Output the [X, Y] coordinate of the center of the cell containing the given text.  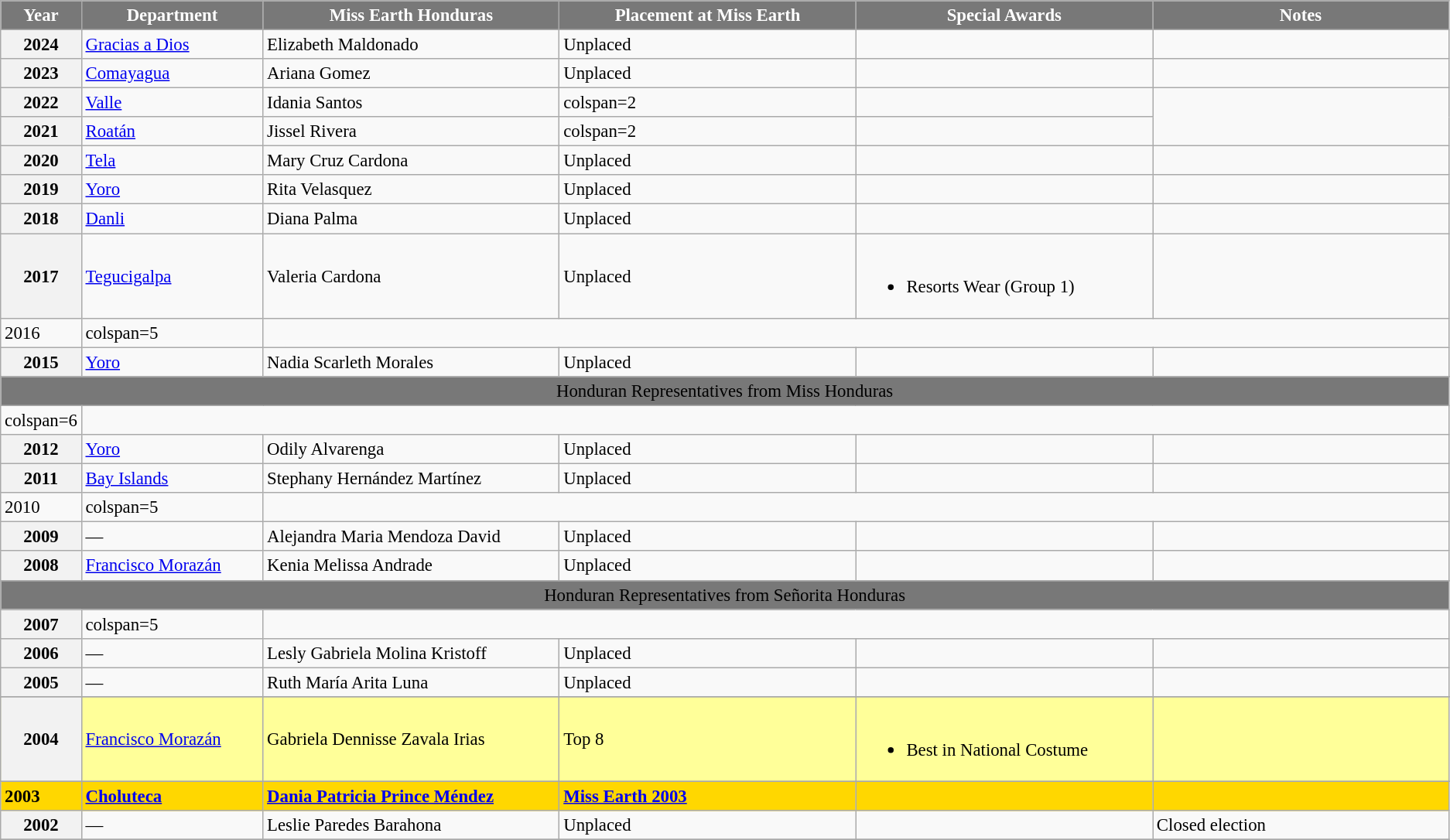
2017 [41, 276]
2015 [41, 362]
Special Awards [1004, 15]
2023 [41, 73]
Resorts Wear (Group 1) [1004, 276]
Honduran Representatives from Miss Honduras [725, 391]
Department [172, 15]
Diana Palma [412, 219]
colspan=6 [41, 421]
Jissel Rivera [412, 131]
Ariana Gomez [412, 73]
Notes [1301, 15]
Rita Velasquez [412, 190]
2009 [41, 537]
Year [41, 15]
Ruth María Arita Luna [412, 682]
Comayagua [172, 73]
Kenia Melissa Andrade [412, 566]
Alejandra Maria Mendoza David [412, 537]
Stephany Hernández Martínez [412, 479]
Valeria Cardona [412, 276]
2007 [41, 624]
Bay Islands [172, 479]
2012 [41, 449]
2011 [41, 479]
Choluteca [172, 797]
Closed election [1301, 825]
2020 [41, 161]
Gracias a Dios [172, 45]
2022 [41, 103]
Tegucigalpa [172, 276]
Top 8 [707, 739]
2021 [41, 131]
Miss Earth Honduras [412, 15]
Danli [172, 219]
Mary Cruz Cardona [412, 161]
2003 [41, 797]
Elizabeth Maldonado [412, 45]
2004 [41, 739]
2006 [41, 653]
Nadia Scarleth Morales [412, 362]
2018 [41, 219]
Leslie Paredes Barahona [412, 825]
2019 [41, 190]
Honduran Representatives from Señorita Honduras [725, 595]
Gabriela Dennisse Zavala Irias [412, 739]
Placement at Miss Earth [707, 15]
Idania Santos [412, 103]
2010 [41, 507]
Odily Alvarenga [412, 449]
Best in National Costume [1004, 739]
2016 [41, 333]
Lesly Gabriela Molina Kristoff [412, 653]
2024 [41, 45]
Valle [172, 103]
Miss Earth 2003 [707, 797]
2008 [41, 566]
Roatán [172, 131]
Tela [172, 161]
2002 [41, 825]
Dania Patricia Prince Méndez [412, 797]
2005 [41, 682]
